Determine the [X, Y] coordinate at the center of the cell enclosing the given text.  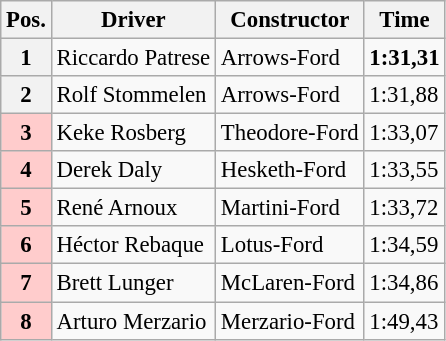
Rolf Stommelen [133, 95]
5 [26, 208]
1:34,59 [404, 245]
McLaren-Ford [290, 283]
1:33,07 [404, 133]
8 [26, 321]
1:31,31 [404, 58]
Martini-Ford [290, 208]
Arturo Merzario [133, 321]
Riccardo Patrese [133, 58]
3 [26, 133]
Brett Lunger [133, 283]
1 [26, 58]
Derek Daly [133, 170]
1:33,55 [404, 170]
Keke Rosberg [133, 133]
4 [26, 170]
1:31,88 [404, 95]
Pos. [26, 20]
Lotus-Ford [290, 245]
Constructor [290, 20]
6 [26, 245]
Driver [133, 20]
René Arnoux [133, 208]
7 [26, 283]
Héctor Rebaque [133, 245]
Theodore-Ford [290, 133]
1:49,43 [404, 321]
1:34,86 [404, 283]
Merzario-Ford [290, 321]
1:33,72 [404, 208]
Hesketh-Ford [290, 170]
2 [26, 95]
Time [404, 20]
